Provide the [x, y] coordinate of the cell's center where the given text is located.  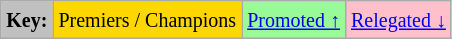
Relegated ↓ [398, 20]
Promoted ↑ [294, 20]
Key: [27, 20]
Premiers / Champions [148, 20]
